Extract the [x, y] coordinate from the center of the cell holding the provided text.  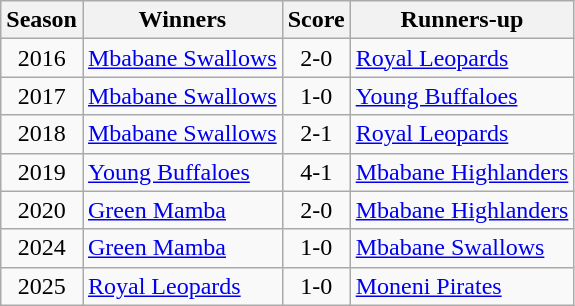
Runners-up [462, 20]
2024 [42, 248]
Winners [182, 20]
2025 [42, 286]
Moneni Pirates [462, 286]
4-1 [316, 172]
2018 [42, 134]
2016 [42, 58]
2017 [42, 96]
2-1 [316, 134]
Score [316, 20]
Season [42, 20]
2019 [42, 172]
2020 [42, 210]
